Return [x, y] of the center of cell containing provided text 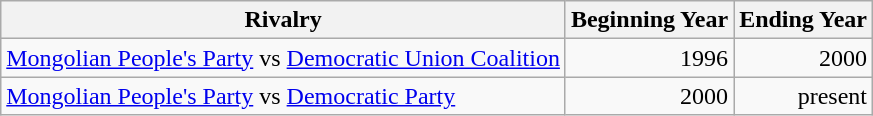
Beginning Year [649, 20]
Mongolian People's Party vs Democratic Party [284, 96]
Ending Year [804, 20]
present [804, 96]
Mongolian People's Party vs Democratic Union Coalition [284, 58]
Rivalry [284, 20]
1996 [649, 58]
